Provide the (x, y) coordinate of the cell's center where the given text is located.  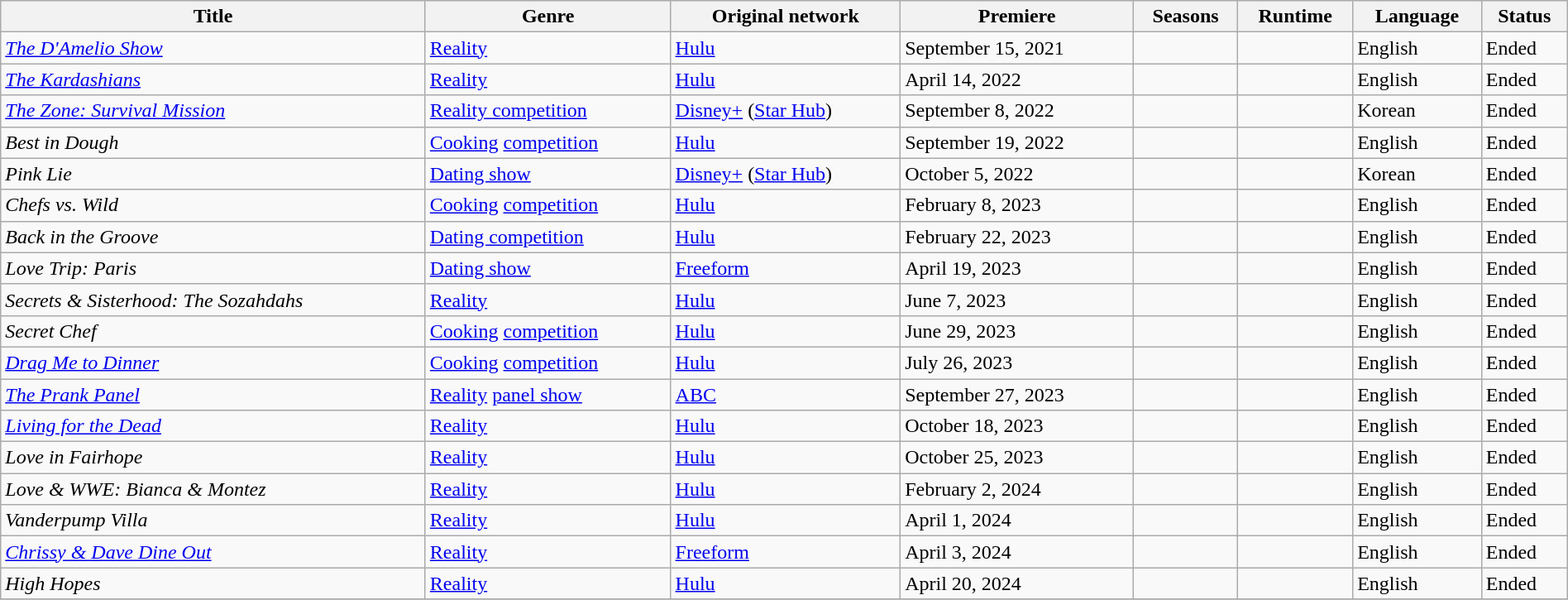
The Kardashians (213, 79)
Love Trip: Paris (213, 268)
Reality panel show (547, 395)
Best in Dough (213, 142)
Original network (786, 17)
Title (213, 17)
Secret Chef (213, 331)
April 19, 2023 (1017, 268)
April 3, 2024 (1017, 552)
Chefs vs. Wild (213, 205)
High Hopes (213, 583)
Reality competition (547, 111)
April 14, 2022 (1017, 79)
The D'Amelio Show (213, 48)
Living for the Dead (213, 426)
Love in Fairhope (213, 458)
April 1, 2024 (1017, 521)
Secrets & Sisterhood: The Sozahdahs (213, 300)
April 20, 2024 (1017, 583)
The Prank Panel (213, 395)
September 15, 2021 (1017, 48)
Runtime (1295, 17)
February 22, 2023 (1017, 237)
The Zone: Survival Mission (213, 111)
Genre (547, 17)
Pink Lie (213, 174)
February 2, 2024 (1017, 489)
Premiere (1017, 17)
Seasons (1186, 17)
Status (1524, 17)
September 27, 2023 (1017, 395)
September 8, 2022 (1017, 111)
October 18, 2023 (1017, 426)
June 7, 2023 (1017, 300)
Vanderpump Villa (213, 521)
September 19, 2022 (1017, 142)
June 29, 2023 (1017, 331)
Love & WWE: Bianca & Montez (213, 489)
October 25, 2023 (1017, 458)
Back in the Groove (213, 237)
ABC (786, 395)
July 26, 2023 (1017, 362)
October 5, 2022 (1017, 174)
Chrissy & Dave Dine Out (213, 552)
Drag Me to Dinner (213, 362)
February 8, 2023 (1017, 205)
Dating competition (547, 237)
Language (1417, 17)
